For the text-containing cell, return its midpoint in (x, y) coordinate format. 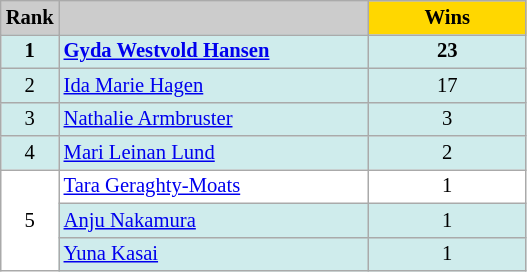
Rank (30, 17)
Yuna Kasai (214, 254)
Gyda Westvold Hansen (214, 51)
5 (30, 220)
Nathalie Armbruster (214, 119)
23 (447, 51)
Wins (447, 17)
Tara Geraghty-Moats (214, 186)
Anju Nakamura (214, 220)
4 (30, 153)
Mari Leinan Lund (214, 153)
17 (447, 85)
Ida Marie Hagen (214, 85)
